Find where the given text appears and provide that cell's center as [X, Y] coordinate. 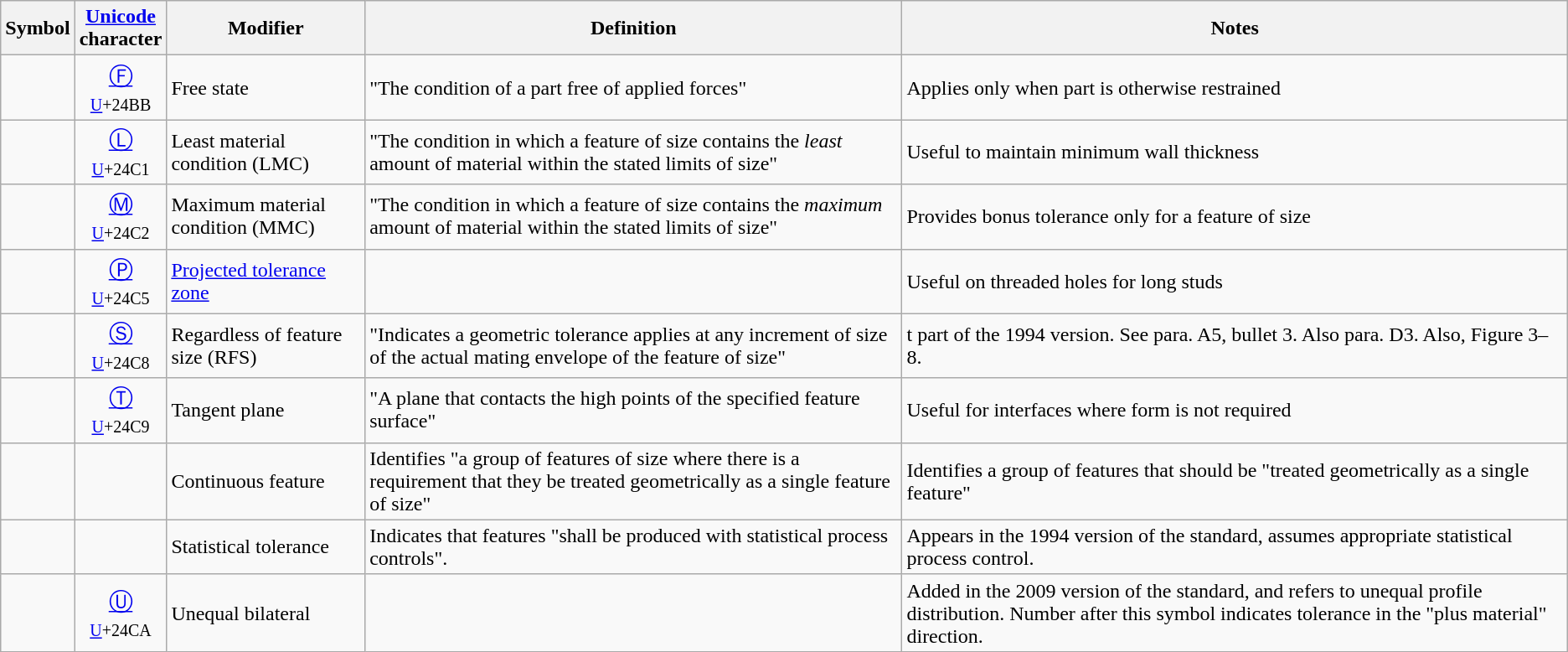
"Indicates a geometric tolerance applies at any increment of size of the actual mating envelope of the feature of size" [633, 345]
Identifies a group of features that should be "treated geometrically as a single feature" [1235, 481]
Continuous feature [266, 481]
Useful for interfaces where form is not required [1235, 411]
ⓉU+24C9 [121, 411]
ⒻU+24BB [121, 87]
Provides bonus tolerance only for a feature of size [1235, 216]
Definition [633, 28]
t part of the 1994 version. See para. A5, bullet 3. Also para. D3. Also, Figure 3–8. [1235, 345]
Appears in the 1994 version of the standard, assumes appropriate statistical process control. [1235, 546]
Identifies "a group of features of size where there is a requirement that they be treated geometrically as a single feature of size" [633, 481]
"The condition in which a feature of size contains the least amount of material within the stated limits of size" [633, 153]
Least material condition (LMC) [266, 153]
Applies only when part is otherwise restrained [1235, 87]
Useful on threaded holes for long studs [1235, 282]
Indicates that features "shall be produced with statistical process controls". [633, 546]
ⓁU+24C1 [121, 153]
Regardless of feature size (RFS) [266, 345]
ⓂU+24C2 [121, 216]
ⓅU+24C5 [121, 282]
Useful to maintain minimum wall thickness [1235, 153]
Tangent plane [266, 411]
Statistical tolerance [266, 546]
Unicode character [121, 28]
"The condition in which a feature of size contains the maximum amount of material within the stated limits of size" [633, 216]
ⓊU+24CA [121, 613]
Symbol [38, 28]
Notes [1235, 28]
ⓈU+24C8 [121, 345]
"A plane that contacts the high points of the specified feature surface" [633, 411]
Maximum material condition (MMC) [266, 216]
Unequal bilateral [266, 613]
Free state [266, 87]
Projected tolerance zone [266, 282]
"The condition of a part free of applied forces" [633, 87]
Modifier [266, 28]
